Identify which cell holds the provided text, then report its (X, Y) central coordinate. 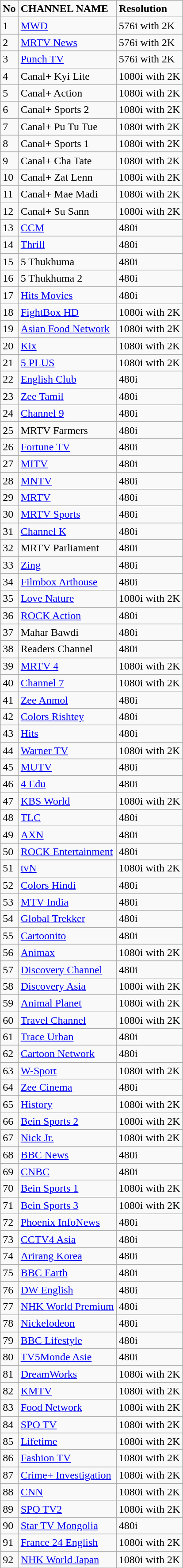
AXN (67, 835)
32 (9, 548)
Fortune TV (67, 447)
Bein Sports 2 (67, 1121)
87 (9, 1475)
55 (9, 936)
Nickelodeon (67, 1324)
65 (9, 1104)
74 (9, 1256)
Zing (67, 565)
30 (9, 515)
49 (9, 835)
TLC (67, 818)
64 (9, 1088)
69 (9, 1172)
Cartoonito (67, 936)
2 (9, 43)
28 (9, 480)
62 (9, 1054)
73 (9, 1239)
Cartoon Network (67, 1054)
English Club (67, 379)
33 (9, 565)
Channel 9 (67, 413)
12 (9, 211)
ROCK Action (67, 616)
53 (9, 902)
ROCK Entertainment (67, 852)
83 (9, 1408)
80 (9, 1357)
Fashion TV (67, 1458)
44 (9, 751)
72 (9, 1222)
26 (9, 447)
71 (9, 1205)
5 Thukhuma 2 (67, 279)
Love Nature (67, 599)
Canal+ Su Sann (67, 211)
Canal+ Sports 1 (67, 143)
1 (9, 26)
Trace Urban (67, 1037)
MWD (67, 26)
5 PLUS (67, 363)
61 (9, 1037)
MRTV News (67, 43)
16 (9, 279)
MUTV (67, 767)
Punch TV (67, 59)
Phoenix InfoNews (67, 1222)
4 Edu (67, 784)
Kix (67, 346)
CHANNEL NAME (67, 9)
51 (9, 868)
17 (9, 295)
24 (9, 413)
41 (9, 700)
Thrill (67, 245)
Canal+ Sports 2 (67, 110)
Arirang Korea (67, 1256)
BBC News (67, 1155)
MRTV 4 (67, 666)
42 (9, 716)
Filmbox Arthouse (67, 582)
Warner TV (67, 751)
Readers Channel (67, 649)
MNTV (67, 480)
8 (9, 143)
75 (9, 1273)
Canal+ Cha Tate (67, 160)
9 (9, 160)
5 Thukhuma (67, 262)
Crime+ Investigation (67, 1475)
63 (9, 1071)
6 (9, 110)
58 (9, 986)
85 (9, 1441)
10 (9, 177)
Food Network (67, 1408)
34 (9, 582)
31 (9, 531)
48 (9, 818)
70 (9, 1189)
SPO TV2 (67, 1509)
84 (9, 1425)
BBC Lifestyle (67, 1340)
82 (9, 1391)
4 (9, 76)
Canal+ Kyi Lite (67, 76)
66 (9, 1121)
57 (9, 969)
Zee Tamil (67, 396)
89 (9, 1509)
MITV (67, 464)
25 (9, 430)
MRTV Parliament (67, 548)
15 (9, 262)
78 (9, 1324)
88 (9, 1492)
54 (9, 919)
DW English (67, 1290)
CNN (67, 1492)
52 (9, 885)
History (67, 1104)
Colors Hindi (67, 885)
TV5Monde Asie (67, 1357)
38 (9, 649)
59 (9, 1003)
No (9, 9)
21 (9, 363)
NHK World Premium (67, 1307)
Hits Movies (67, 295)
3 (9, 59)
MRTV (67, 498)
France 24 English (67, 1542)
Asian Food Network (67, 329)
Canal+ Action (67, 93)
Channel K (67, 531)
81 (9, 1374)
Bein Sports 3 (67, 1205)
7 (9, 127)
Global Trekker (67, 919)
CCTV4 Asia (67, 1239)
Animal Planet (67, 1003)
50 (9, 852)
MRTV Farmers (67, 430)
68 (9, 1155)
56 (9, 952)
19 (9, 329)
90 (9, 1525)
tvN (67, 868)
DreamWorks (67, 1374)
27 (9, 464)
KMTV (67, 1391)
Canal+ Zat Lenn (67, 177)
KBS World (67, 801)
47 (9, 801)
FightBox HD (67, 312)
77 (9, 1307)
Hits (67, 733)
67 (9, 1138)
Resolution (149, 9)
Lifetime (67, 1441)
14 (9, 245)
Discovery Channel (67, 969)
29 (9, 498)
20 (9, 346)
Mahar Bawdi (67, 632)
37 (9, 632)
36 (9, 616)
Animax (67, 952)
SPO TV (67, 1425)
13 (9, 228)
76 (9, 1290)
35 (9, 599)
Discovery Asia (67, 986)
Canal+ Mae Madi (67, 194)
Zee Anmol (67, 700)
Canal+ Pu Tu Tue (67, 127)
23 (9, 396)
60 (9, 1020)
46 (9, 784)
CCM (67, 228)
39 (9, 666)
Bein Sports 1 (67, 1189)
22 (9, 379)
MRTV Sports (67, 515)
Channel 7 (67, 683)
Star TV Mongolia (67, 1525)
MTV India (67, 902)
Colors Rishtey (67, 716)
BBC Earth (67, 1273)
86 (9, 1458)
79 (9, 1340)
11 (9, 194)
92 (9, 1559)
W-Sport (67, 1071)
Nick Jr. (67, 1138)
45 (9, 767)
Travel Channel (67, 1020)
NHK World Japan (67, 1559)
Zee Cinema (67, 1088)
43 (9, 733)
18 (9, 312)
CNBC (67, 1172)
40 (9, 683)
91 (9, 1542)
5 (9, 93)
